Detect which cell encompasses the target text, then output its (x, y) center coordinate. 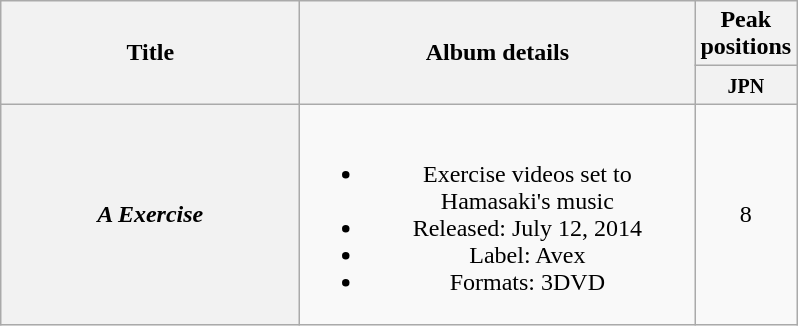
Title (150, 52)
A Exercise (150, 214)
8 (746, 214)
Album details (498, 52)
Exercise videos set to Hamasaki's musicReleased: July 12, 2014Label: AvexFormats: 3DVD (498, 214)
JPN (746, 85)
Peak positions (746, 34)
